Locate the cell with the specified text and output its (X, Y) center coordinate. 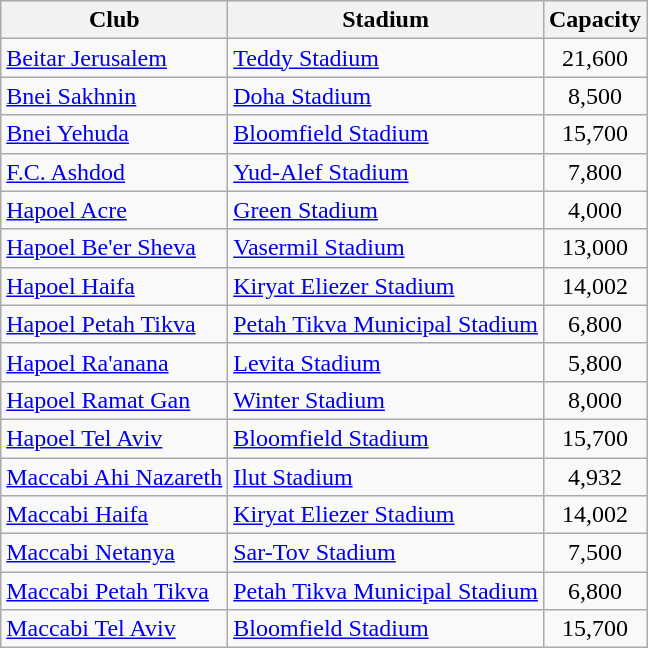
F.C. Ashdod (114, 172)
Hapoel Ra'anana (114, 362)
Beitar Jerusalem (114, 58)
Vasermil Stadium (386, 248)
Stadium (386, 20)
4,932 (594, 477)
Maccabi Haifa (114, 515)
Sar-Tov Stadium (386, 553)
Hapoel Be'er Sheva (114, 248)
7,500 (594, 553)
Maccabi Netanya (114, 553)
Green Stadium (386, 210)
13,000 (594, 248)
Club (114, 20)
Maccabi Petah Tikva (114, 591)
Maccabi Ahi Nazareth (114, 477)
8,000 (594, 400)
Bnei Sakhnin (114, 96)
5,800 (594, 362)
8,500 (594, 96)
Levita Stadium (386, 362)
Ilut Stadium (386, 477)
Hapoel Ramat Gan (114, 400)
Teddy Stadium (386, 58)
21,600 (594, 58)
4,000 (594, 210)
Doha Stadium (386, 96)
Winter Stadium (386, 400)
Hapoel Acre (114, 210)
7,800 (594, 172)
Hapoel Haifa (114, 286)
Maccabi Tel Aviv (114, 629)
Yud-Alef Stadium (386, 172)
Hapoel Tel Aviv (114, 438)
Bnei Yehuda (114, 134)
Capacity (594, 20)
Hapoel Petah Tikva (114, 324)
